Locate the cell with the specified text and output its (X, Y) center coordinate. 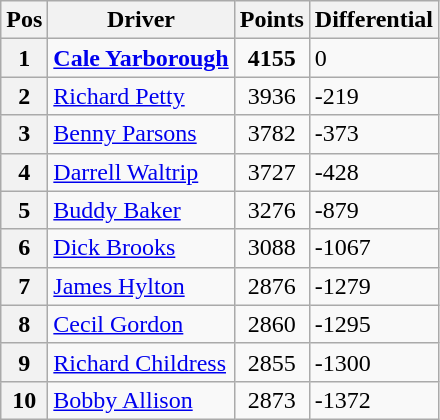
10 (24, 400)
3936 (272, 96)
Cecil Gordon (141, 324)
Bobby Allison (141, 400)
Benny Parsons (141, 134)
Buddy Baker (141, 210)
2860 (272, 324)
0 (374, 58)
2 (24, 96)
3276 (272, 210)
James Hylton (141, 286)
Cale Yarborough (141, 58)
-1067 (374, 248)
-1279 (374, 286)
2876 (272, 286)
6 (24, 248)
-879 (374, 210)
3782 (272, 134)
-1300 (374, 362)
-1372 (374, 400)
Dick Brooks (141, 248)
4155 (272, 58)
8 (24, 324)
-1295 (374, 324)
3727 (272, 172)
Pos (24, 20)
Richard Petty (141, 96)
3 (24, 134)
Points (272, 20)
1 (24, 58)
7 (24, 286)
2855 (272, 362)
3088 (272, 248)
Driver (141, 20)
-373 (374, 134)
Darrell Waltrip (141, 172)
2873 (272, 400)
4 (24, 172)
9 (24, 362)
Richard Childress (141, 362)
5 (24, 210)
-219 (374, 96)
-428 (374, 172)
Differential (374, 20)
